Output the (x, y) coordinate of the center of the cell containing the given text.  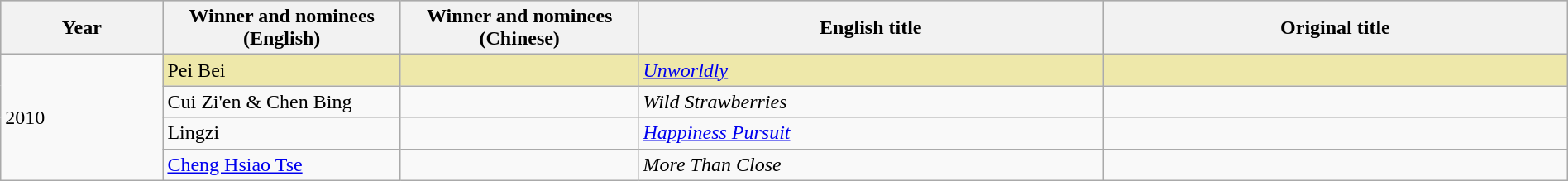
2010 (82, 117)
Lingzi (282, 133)
Winner and nominees(Chinese) (519, 28)
Cheng Hsiao Tse (282, 164)
Pei Bei (282, 70)
More Than Close (871, 164)
Original title (1336, 28)
Winner and nominees(English) (282, 28)
Unworldly (871, 70)
Cui Zi'en & Chen Bing (282, 102)
Year (82, 28)
English title (871, 28)
Happiness Pursuit (871, 133)
Wild Strawberries (871, 102)
